Pinpoint the cell where the given text exists, returning its (X, Y) midpoint coordinate. 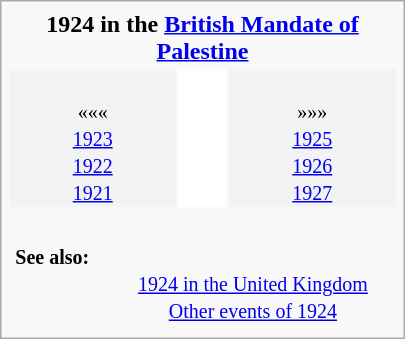
«««192319221921 (92, 138)
See also: 1924 in the United KingdomOther events of 1924 (202, 270)
1924 in the United KingdomOther events of 1924 (254, 284)
See also: (60, 284)
»»»192519261927 (312, 138)
1924 in the British Mandate of Palestine (202, 38)
